Search for the cell housing the specified text and yield its [X, Y] center coordinate. 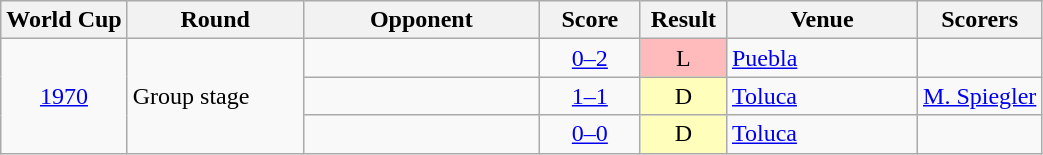
Venue [822, 20]
Result [683, 20]
Scorers [980, 20]
Group stage [215, 96]
0–2 [590, 58]
Round [215, 20]
Puebla [822, 58]
0–0 [590, 134]
Opponent [421, 20]
L [683, 58]
Score [590, 20]
1970 [64, 96]
1–1 [590, 96]
World Cup [64, 20]
M. Spiegler [980, 96]
